Provide the (X, Y) coordinate of the cell's center where the given text is located.  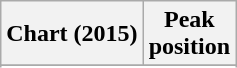
Peakposition (189, 34)
Chart (2015) (72, 34)
